Determine the [X, Y] coordinate at the center of the cell enclosing the given text.  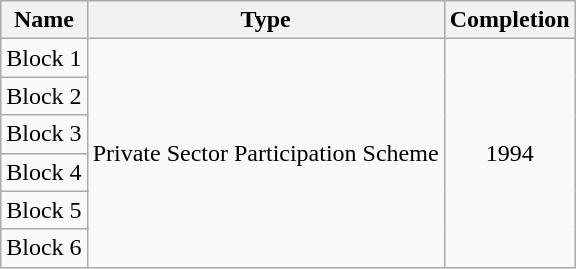
Block 2 [44, 96]
Block 3 [44, 134]
Block 4 [44, 172]
Block 5 [44, 210]
Type [266, 20]
Block 1 [44, 58]
Completion [510, 20]
Name [44, 20]
Private Sector Participation Scheme [266, 153]
Block 6 [44, 248]
1994 [510, 153]
